Pinpoint the cell where the given text exists, returning its (X, Y) midpoint coordinate. 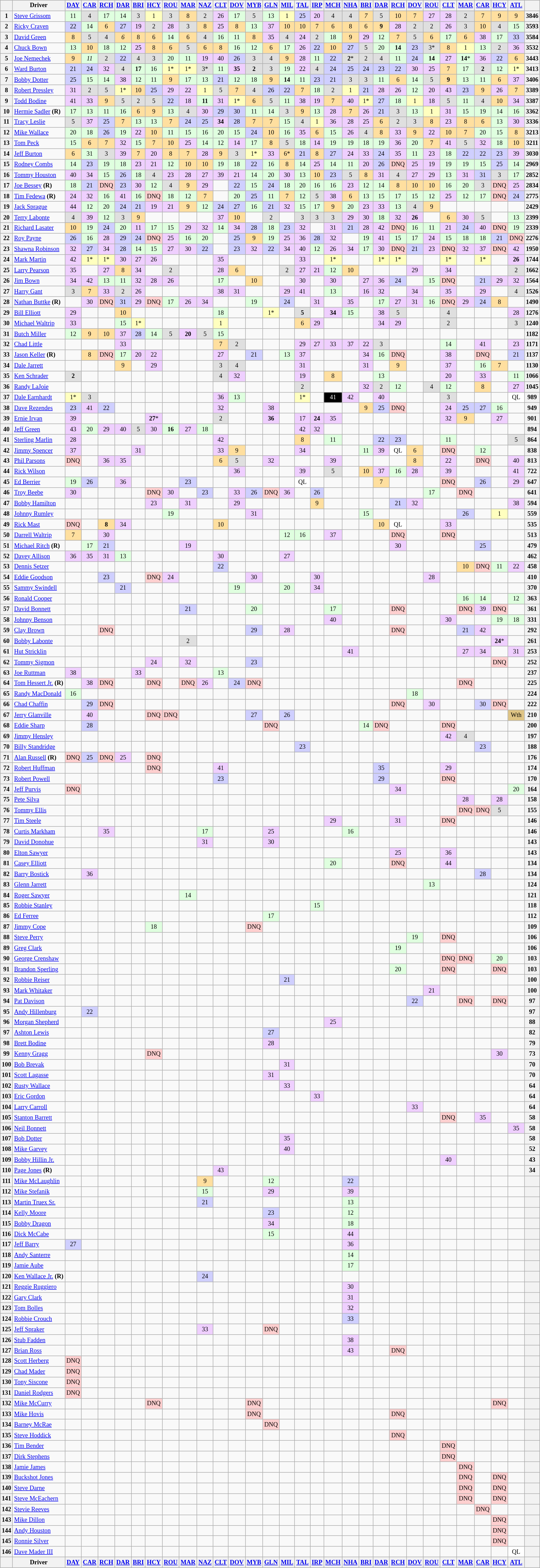
2852 (532, 175)
Tommy Houston (38, 175)
Tim Fedewa (R) (38, 197)
253 (532, 652)
813 (532, 461)
261 (532, 641)
838 (532, 451)
72 (7, 768)
85 (7, 906)
Mark Whitaker (38, 990)
50 (7, 535)
Ed Berrier (38, 482)
Bobby Hillin Jr. (38, 1160)
188 (532, 747)
130 (7, 1383)
Ronnie Silver (38, 1541)
94 (7, 1001)
120 (7, 1277)
Morgan Shepherd (38, 1023)
722 (532, 471)
49 (7, 525)
Roy Payne (38, 238)
Steve Grissom (38, 16)
45 (7, 482)
127 (7, 1351)
62 (7, 662)
Mike Garvey (38, 1150)
Ronald Cooper (38, 598)
1662 (532, 270)
Jason Keller (R) (38, 355)
224 (532, 694)
Darrell Waltrip (38, 535)
Mike McLaughlin (38, 1181)
Dennis Setzer (38, 567)
93 (7, 990)
Kenny Gragg (38, 1054)
2429 (532, 207)
3584 (532, 37)
Barry Bostick (38, 874)
Mark Martin (38, 260)
122 (7, 1297)
370 (532, 588)
59 (7, 630)
222 (532, 704)
594 (532, 503)
Mike Dillon (38, 1520)
Bobby Dotter (38, 80)
Mike Stefanik (38, 1191)
53 (7, 567)
3336 (532, 122)
3406 (532, 80)
410 (532, 577)
158 (532, 800)
Michael Ritch (R) (38, 546)
139 (7, 1478)
Michael Waltrip (38, 324)
47 (7, 503)
Nathan Buttke (R) (38, 302)
1130 (532, 365)
1066 (532, 376)
864 (532, 440)
48 (7, 514)
87 (7, 927)
Rusty Wallace (38, 1086)
Page Jones (R) (38, 1171)
David Green (38, 37)
133 (7, 1414)
69 (7, 736)
86 (7, 917)
Scott Herberg (38, 1361)
Bill Elliott (38, 313)
Johnny Rumley (38, 514)
1137 (532, 355)
Robert Pressley (38, 91)
Robert Huffman (38, 768)
128 (7, 1361)
3211 (532, 143)
71 (7, 758)
141 (7, 1499)
140 (7, 1488)
Gary Clark (38, 1297)
Jerry Glanville (38, 715)
1564 (532, 281)
Jack Sprague (38, 207)
101 (7, 1075)
55 (7, 588)
Ricky Craven (38, 27)
3389 (532, 91)
Harry Gant (38, 292)
237 (532, 673)
Terry Labonte (38, 217)
Robbie Reiser (38, 980)
3213 (532, 132)
Hermie Sadler (R) (38, 111)
2775 (532, 197)
949 (532, 408)
144 (7, 1531)
Bob Brevak (38, 1064)
78 (7, 831)
1490 (532, 302)
Tom Peck (38, 143)
Tom Hessert Jr. (R) (38, 684)
24* (499, 641)
132 (7, 1404)
Ken Wallace Jr. (R) (38, 1277)
559 (532, 514)
479 (532, 546)
Dave Rezendes (38, 408)
102 (7, 1086)
647 (532, 482)
Richard Lasater (38, 228)
3532 (532, 48)
1045 (532, 387)
Pat Davison (38, 1001)
2* (351, 59)
1744 (532, 260)
Jimmy Spencer (38, 451)
Joe Ruttman (38, 673)
Todd Bodine (38, 101)
14* (465, 59)
Wth (516, 715)
210 (532, 715)
99 (7, 1054)
81 (7, 863)
57 (7, 609)
Tommy Sigmon (38, 662)
83 (7, 885)
113 (7, 1202)
Eric Gordon (38, 1096)
27* (154, 419)
Jeff Barry (38, 1245)
76 (7, 811)
176 (532, 758)
66 (7, 704)
Mike Hovis (38, 1414)
Andy Houston (38, 1531)
Jeff Purvis (38, 790)
641 (532, 493)
Chuck Bown (38, 48)
Pete Silva (38, 800)
1276 (532, 313)
Tim Bender (38, 1446)
Ashton Lewis (38, 1033)
Stanton Barrett (38, 1118)
363 (532, 598)
2276 (532, 238)
Greg Clark (38, 948)
Jeff Burton (38, 154)
Dale Jarrett (38, 365)
Casey Elliott (38, 863)
56 (7, 598)
Davey Allison (38, 557)
Brett Bodine (38, 1044)
Rick Mast (38, 525)
117 (7, 1245)
Jamie Aube (38, 1266)
Stevie Reeves (38, 1510)
90 (7, 958)
Bob Dotter (38, 1139)
Ken Schrader (38, 376)
Billy Standridge (38, 747)
Rick Wilson (38, 471)
901 (532, 419)
155 (532, 811)
6* (287, 154)
Reggie Ruggiero (38, 1287)
Roger Sawyer (38, 895)
Mike McCurry (38, 1404)
Jeff Spraker (38, 1329)
135 (7, 1435)
Jeff Green (38, 429)
95 (7, 1012)
Ernie Irvan (38, 419)
67 (7, 715)
3413 (532, 69)
Steve Hoddick (38, 1435)
Robbie Crouch (38, 1319)
105 (7, 1118)
Tracy Leslie (38, 122)
Bobby Dragon (38, 1223)
174 (532, 768)
Larry Pearson (38, 270)
1240 (532, 324)
116 (7, 1234)
110 (7, 1171)
61 (7, 652)
Elton Sawyer (38, 853)
60 (7, 641)
Larry Carroll (38, 1107)
2339 (532, 228)
92 (7, 980)
Tom Bolles (38, 1308)
Brandon Sperling (38, 969)
David Donohue (38, 842)
Rodney Combs (38, 164)
63 (7, 673)
3443 (532, 59)
74 (7, 790)
51 (7, 546)
Ed Ferree (38, 917)
89 (7, 948)
Jamie James (38, 1467)
119 (7, 1266)
Curtis Markham (38, 831)
Chad Mader (38, 1372)
Andy Hillenburg (38, 1012)
54 (7, 577)
Hut Stricklin (38, 652)
107 (7, 1139)
Stub Fadden (38, 1340)
114 (7, 1213)
Tony Siscone (38, 1383)
Jim Bown (38, 281)
462 (532, 557)
1526 (532, 292)
136 (7, 1446)
123 (7, 1308)
3593 (532, 27)
Sterling Marlin (38, 440)
Randy MacDonald (38, 694)
Eddie Goodson (38, 577)
145 (7, 1541)
108 (7, 1150)
Kelly Moore (38, 1213)
197 (532, 736)
77 (7, 821)
Sammy Swindell (38, 588)
3846 (532, 16)
Randy LaJoie (38, 387)
331 (532, 620)
1171 (532, 344)
292 (532, 630)
Neil Bonnett (38, 1128)
75 (7, 800)
Steve Darne (38, 1488)
104 (7, 1107)
Robbie Stanley (38, 906)
Tommy Ellis (38, 811)
111 (7, 1181)
129 (7, 1372)
Joe Bessey (R) (38, 186)
Jimmy Cope (38, 927)
Scott Lagasse (38, 1075)
Eddie Sharp (38, 726)
137 (7, 1456)
2834 (532, 186)
164 (532, 790)
Bobby Labonte (38, 641)
George Crenshaw (38, 958)
Dirk Stephens (38, 1456)
535 (532, 525)
989 (532, 397)
91 (7, 969)
1182 (532, 334)
46 (7, 493)
361 (532, 609)
513 (532, 535)
138 (7, 1467)
225 (532, 684)
Tim Steele (38, 821)
Joe Nemechek (38, 59)
Mike Wallace (38, 132)
458 (532, 567)
Buckshot Jones (38, 1478)
131 (7, 1393)
115 (7, 1223)
Steve Perry (38, 937)
65 (7, 694)
80 (7, 853)
125 (7, 1329)
1950 (532, 249)
Chad Chaffin (38, 704)
200 (532, 726)
Martin Truex Sr. (38, 1202)
3030 (532, 154)
Alan Russell (R) (38, 758)
126 (7, 1340)
Jimmy Hensley (38, 736)
96 (7, 1023)
68 (7, 726)
Chad Little (38, 344)
Daniel Rodgers (38, 1393)
Shawna Robinson (38, 249)
2969 (532, 164)
Brian Ross (38, 1351)
Dave Mader III (38, 1552)
3362 (532, 111)
3387 (532, 101)
252 (532, 662)
Ward Burton (38, 69)
Dale Earnhardt (38, 397)
2399 (532, 217)
Phil Parsons (38, 461)
Robert Powell (38, 779)
Glenn Jarrett (38, 885)
Bobby Hamilton (38, 503)
142 (7, 1510)
Butch Miller (38, 334)
Clay Brown (38, 630)
84 (7, 895)
98 (7, 1044)
Andy Santerre (38, 1255)
Troy Beebe (38, 493)
Barney McRae (38, 1424)
Johnny Benson (38, 620)
Steve McEachern (38, 1499)
170 (532, 779)
Dick McCabe (38, 1234)
David Bonnett (38, 609)
894 (532, 429)
